Search for the cell housing the specified text and yield its [x, y] center coordinate. 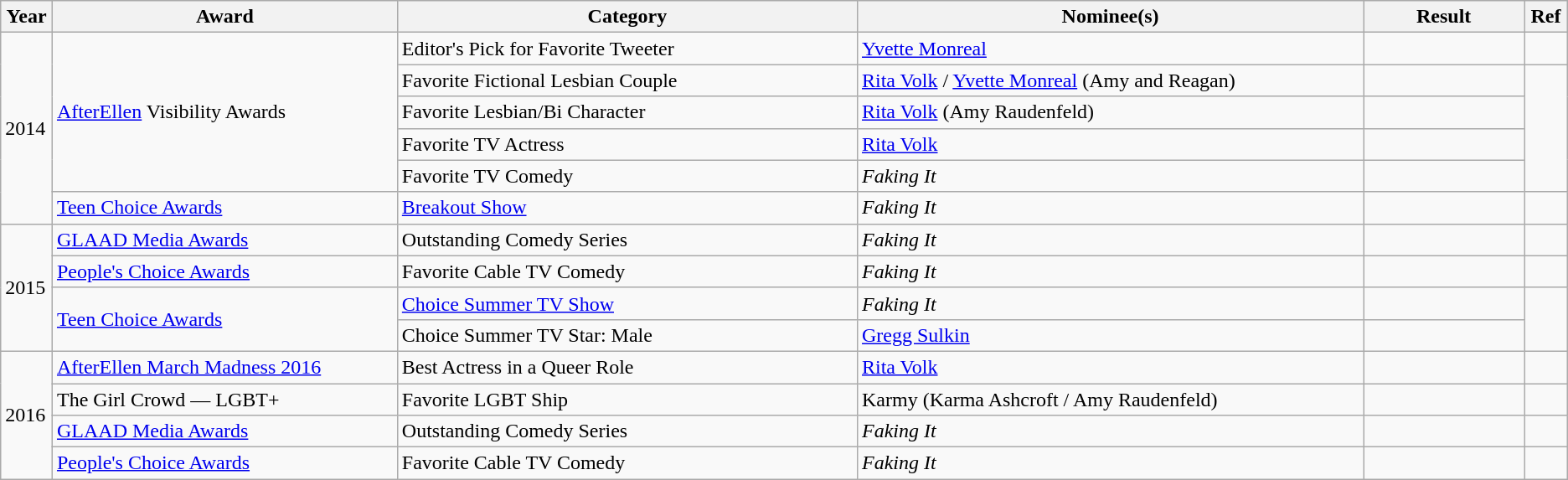
Choice Summer TV Star: Male [627, 335]
2015 [27, 287]
Yvette Monreal [1110, 49]
Favorite TV Actress [627, 144]
Category [627, 17]
2014 [27, 128]
AfterEllen March Madness 2016 [224, 367]
Favorite Fictional Lesbian Couple [627, 80]
Rita Volk (Amy Raudenfeld) [1110, 112]
Favorite LGBT Ship [627, 400]
2016 [27, 415]
Nominee(s) [1110, 17]
Best Actress in a Queer Role [627, 367]
Editor's Pick for Favorite Tweeter [627, 49]
Result [1444, 17]
Gregg Sulkin [1110, 335]
Award [224, 17]
Choice Summer TV Show [627, 303]
Favorite Lesbian/Bi Character [627, 112]
Karmy (Karma Ashcroft / Amy Raudenfeld) [1110, 400]
Ref [1546, 17]
Rita Volk / Yvette Monreal (Amy and Reagan) [1110, 80]
Favorite TV Comedy [627, 176]
Breakout Show [627, 208]
Year [27, 17]
AfterEllen Visibility Awards [224, 112]
The Girl Crowd — LGBT+ [224, 400]
